Pinpoint the cell where the given text exists, returning its (x, y) midpoint coordinate. 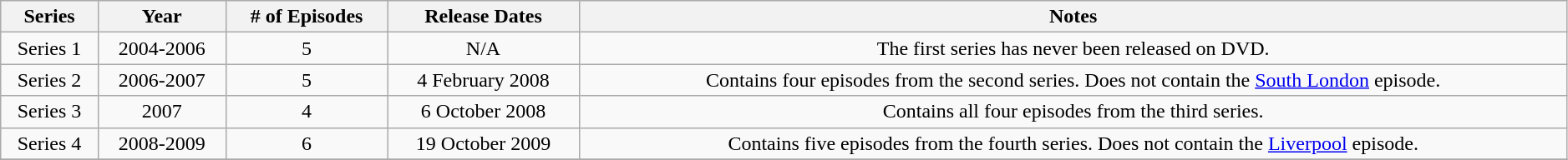
Year (162, 17)
2006-2007 (162, 80)
Contains four episodes from the second series. Does not contain the South London episode. (1073, 80)
2004-2006 (162, 48)
Series 3 (50, 112)
19 October 2009 (483, 143)
Contains all four episodes from the third series. (1073, 112)
# of Episodes (307, 17)
2008-2009 (162, 143)
2007 (162, 112)
4 February 2008 (483, 80)
6 October 2008 (483, 112)
Series 2 (50, 80)
4 (307, 112)
Release Dates (483, 17)
Series (50, 17)
Series 4 (50, 143)
Contains five episodes from the fourth series. Does not contain the Liverpool episode. (1073, 143)
N/A (483, 48)
Notes (1073, 17)
Series 1 (50, 48)
6 (307, 143)
The first series has never been released on DVD. (1073, 48)
